Detect which cell encompasses the target text, then output its (X, Y) center coordinate. 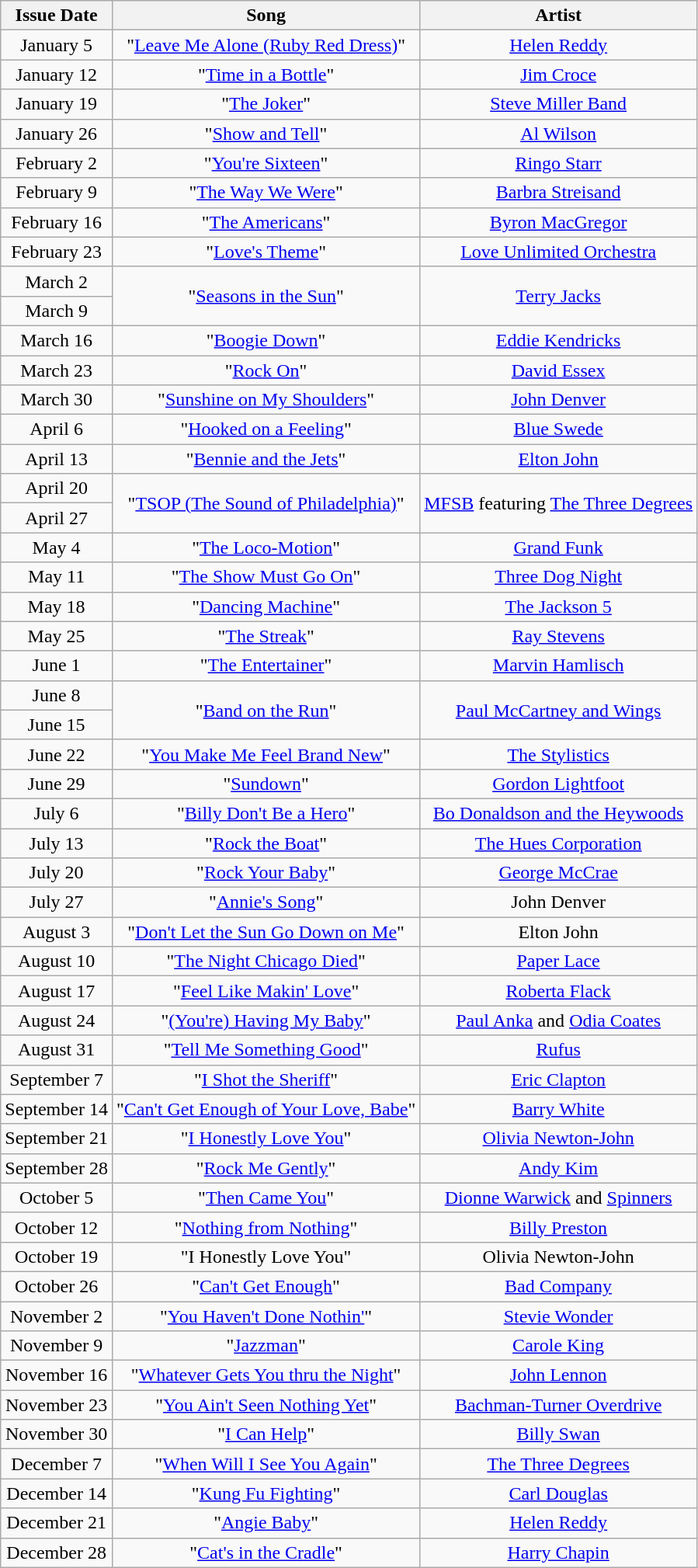
October 5 (57, 1198)
"TSOP (The Sound of Philadelphia)" (266, 503)
November 9 (57, 1346)
"Billy Don't Be a Hero" (266, 813)
"Tell Me Something Good" (266, 1050)
May 4 (57, 548)
Carole King (559, 1346)
September 21 (57, 1139)
January 19 (57, 104)
September 14 (57, 1109)
Barbra Streisand (559, 193)
July 27 (57, 902)
Paul McCartney and Wings (559, 710)
Issue Date (57, 16)
August 17 (57, 991)
The Hues Corporation (559, 843)
"The Loco-Motion" (266, 548)
Billy Preston (559, 1227)
"Show and Tell" (266, 134)
Byron MacGregor (559, 222)
February 23 (57, 252)
"Rock the Boat" (266, 843)
Paul Anka and Odia Coates (559, 1020)
"Then Came You" (266, 1198)
"Seasons in the Sun" (266, 296)
"The Streak" (266, 636)
July 6 (57, 813)
"I Can Help" (266, 1434)
"When Will I See You Again" (266, 1464)
Eric Clapton (559, 1080)
"You Make Me Feel Brand New" (266, 754)
December 21 (57, 1523)
John Lennon (559, 1375)
"You Haven't Done Nothin'" (266, 1316)
"Nothing from Nothing" (266, 1227)
Harry Chapin (559, 1552)
"Cat's in the Cradle" (266, 1552)
Rufus (559, 1050)
"Time in a Bottle" (266, 75)
March 30 (57, 400)
Terry Jacks (559, 296)
"Hooked on a Feeling" (266, 429)
The Stylistics (559, 754)
August 31 (57, 1050)
November 30 (57, 1434)
July 13 (57, 843)
Al Wilson (559, 134)
"Band on the Run" (266, 710)
January 12 (57, 75)
October 12 (57, 1227)
"Sundown" (266, 784)
George McCrae (559, 873)
Bachman-Turner Overdrive (559, 1405)
March 9 (57, 311)
May 25 (57, 636)
Dionne Warwick and Spinners (559, 1198)
Jim Croce (559, 75)
November 2 (57, 1316)
October 26 (57, 1286)
MFSB featuring The Three Degrees (559, 503)
"Can't Get Enough" (266, 1286)
December 28 (57, 1552)
August 24 (57, 1020)
December 7 (57, 1464)
August 10 (57, 961)
The Three Degrees (559, 1464)
"Angie Baby" (266, 1523)
March 23 (57, 370)
April 6 (57, 429)
"You Ain't Seen Nothing Yet" (266, 1405)
February 2 (57, 163)
"Feel Like Makin' Love" (266, 991)
January 5 (57, 45)
Stevie Wonder (559, 1316)
Blue Swede (559, 429)
"Annie's Song" (266, 902)
"Rock Your Baby" (266, 873)
Paper Lace (559, 961)
April 13 (57, 459)
"Bennie and the Jets" (266, 459)
Carl Douglas (559, 1493)
March 16 (57, 340)
Love Unlimited Orchestra (559, 252)
"You're Sixteen" (266, 163)
September 28 (57, 1168)
Bo Donaldson and the Heywoods (559, 813)
February 9 (57, 193)
Andy Kim (559, 1168)
November 16 (57, 1375)
"Leave Me Alone (Ruby Red Dress)" (266, 45)
September 7 (57, 1080)
David Essex (559, 370)
Eddie Kendricks (559, 340)
"Whatever Gets You thru the Night" (266, 1375)
January 26 (57, 134)
"The Americans" (266, 222)
"Boogie Down" (266, 340)
"I Shot the Sheriff" (266, 1080)
August 3 (57, 932)
Song (266, 16)
"Love's Theme" (266, 252)
Billy Swan (559, 1434)
Artist (559, 16)
June 22 (57, 754)
"Rock Me Gently" (266, 1168)
The Jackson 5 (559, 607)
June 15 (57, 725)
March 2 (57, 281)
May 18 (57, 607)
"The Joker" (266, 104)
November 23 (57, 1405)
"Sunshine on My Shoulders" (266, 400)
"Don't Let the Sun Go Down on Me" (266, 932)
Marvin Hamlisch (559, 666)
October 19 (57, 1257)
"The Show Must Go On" (266, 577)
"The Way We Were" (266, 193)
May 11 (57, 577)
Steve Miller Band (559, 104)
June 1 (57, 666)
February 16 (57, 222)
"Rock On" (266, 370)
Three Dog Night (559, 577)
"(You're) Having My Baby" (266, 1020)
April 20 (57, 488)
Ray Stevens (559, 636)
June 29 (57, 784)
Gordon Lightfoot (559, 784)
Barry White (559, 1109)
April 27 (57, 518)
Roberta Flack (559, 991)
"Can't Get Enough of Your Love, Babe" (266, 1109)
December 14 (57, 1493)
Ringo Starr (559, 163)
"Jazzman" (266, 1346)
"Kung Fu Fighting" (266, 1493)
July 20 (57, 873)
June 8 (57, 695)
"The Night Chicago Died" (266, 961)
Bad Company (559, 1286)
"The Entertainer" (266, 666)
Grand Funk (559, 548)
"Dancing Machine" (266, 607)
